Locate the cell with the specified text and output its [x, y] center coordinate. 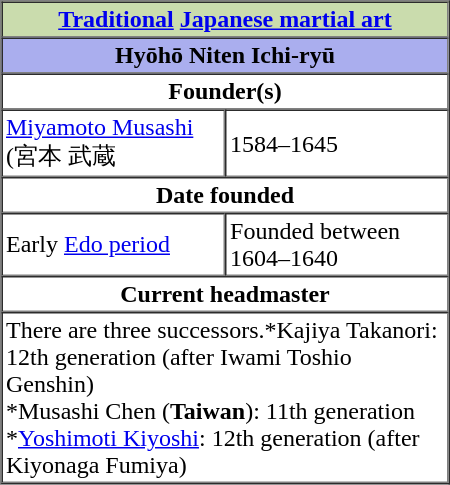
Traditional Japanese martial art [226, 20]
1584–1645 [338, 144]
Date founded [226, 195]
Founder(s) [226, 92]
Hyōhō Niten Ichi-ryū [226, 56]
Current headmaster [226, 294]
Early Edo period [114, 244]
Miyamoto Musashi (宮本 武蔵 [114, 144]
Founded between 1604–1640 [338, 244]
